Locate the cell with the specified text and output its (X, Y) center coordinate. 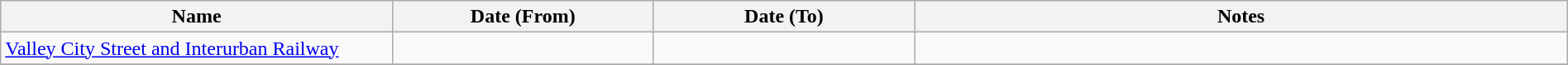
Notes (1241, 17)
Date (From) (523, 17)
Valley City Street and Interurban Railway (197, 48)
Name (197, 17)
Date (To) (784, 17)
